Find where the given text appears and provide that cell's center as (x, y) coordinate. 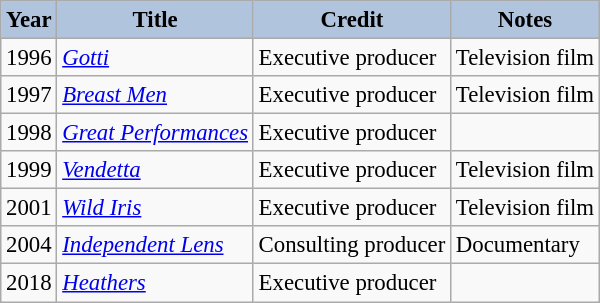
Year (29, 20)
Breast Men (155, 95)
Vendetta (155, 170)
Heathers (155, 283)
1998 (29, 133)
Wild Iris (155, 208)
Gotti (155, 58)
Great Performances (155, 133)
Documentary (526, 245)
1996 (29, 58)
1997 (29, 95)
Independent Lens (155, 245)
Title (155, 20)
2004 (29, 245)
Credit (352, 20)
2018 (29, 283)
Consulting producer (352, 245)
1999 (29, 170)
2001 (29, 208)
Notes (526, 20)
